Find where the given text appears and provide that cell's center as (x, y) coordinate. 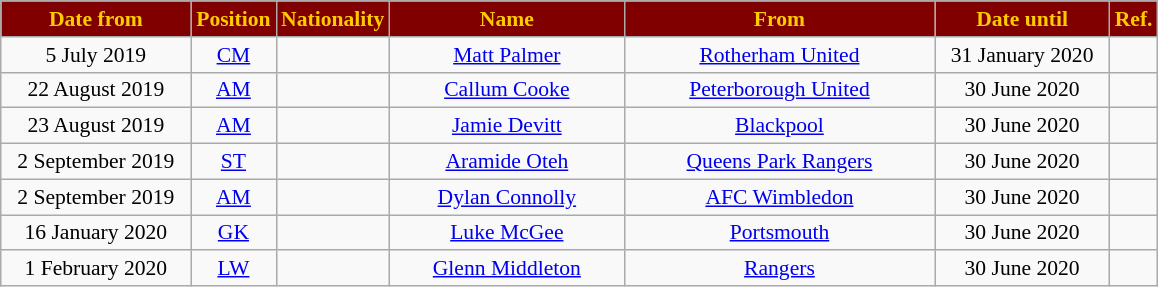
AFC Wimbledon (779, 197)
Luke McGee (506, 233)
Blackpool (779, 126)
Aramide Oteh (506, 162)
ST (234, 162)
Nationality (332, 19)
Name (506, 19)
Position (234, 19)
Peterborough United (779, 90)
23 August 2019 (96, 126)
From (779, 19)
GK (234, 233)
Jamie Devitt (506, 126)
Date from (96, 19)
1 February 2020 (96, 269)
Date until (1022, 19)
LW (234, 269)
16 January 2020 (96, 233)
Matt Palmer (506, 55)
CM (234, 55)
Queens Park Rangers (779, 162)
Portsmouth (779, 233)
Rangers (779, 269)
Callum Cooke (506, 90)
Ref. (1134, 19)
Rotherham United (779, 55)
22 August 2019 (96, 90)
5 July 2019 (96, 55)
31 January 2020 (1022, 55)
Dylan Connolly (506, 197)
Glenn Middleton (506, 269)
